Identify which cell holds the provided text, then report its (X, Y) central coordinate. 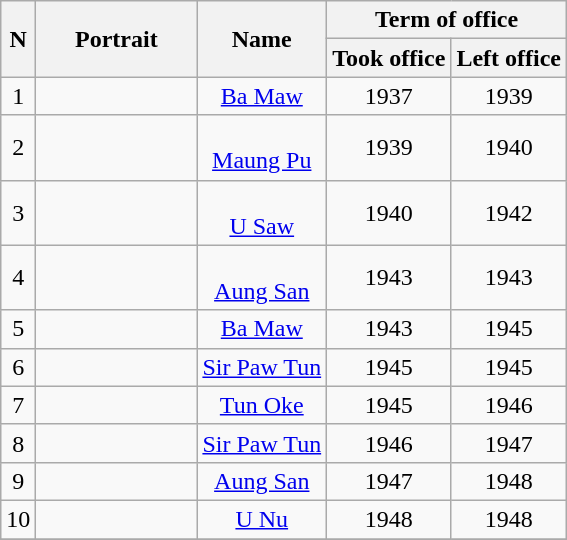
3 (18, 212)
4 (18, 278)
Tun Oke (262, 405)
9 (18, 481)
2 (18, 148)
1 (18, 96)
Left office (509, 58)
5 (18, 329)
Took office (389, 58)
8 (18, 443)
Maung Pu (262, 148)
N (18, 39)
U Saw (262, 212)
Name (262, 39)
1942 (509, 212)
1937 (389, 96)
6 (18, 367)
Portrait (116, 39)
U Nu (262, 519)
7 (18, 405)
10 (18, 519)
Term of office (447, 20)
